Return (x, y) of the center of cell containing provided text 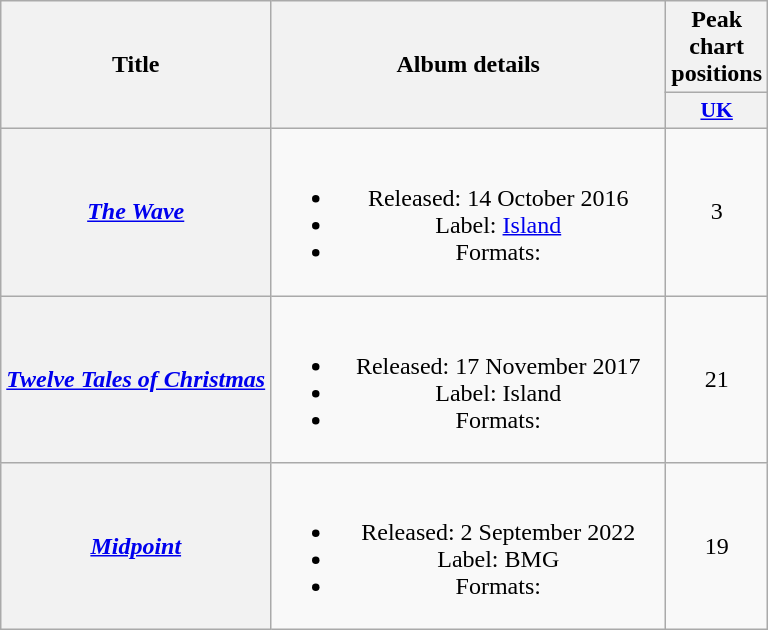
Album details (468, 65)
Midpoint (136, 546)
Released: 2 September 2022Label: BMGFormats: (468, 546)
Title (136, 65)
21 (717, 380)
UK (717, 111)
The Wave (136, 212)
Released: 17 November 2017Label: IslandFormats: (468, 380)
3 (717, 212)
Twelve Tales of Christmas (136, 380)
19 (717, 546)
Peak chart positions (717, 47)
Released: 14 October 2016Label: IslandFormats: (468, 212)
